Return (x, y) of the center of cell containing provided text 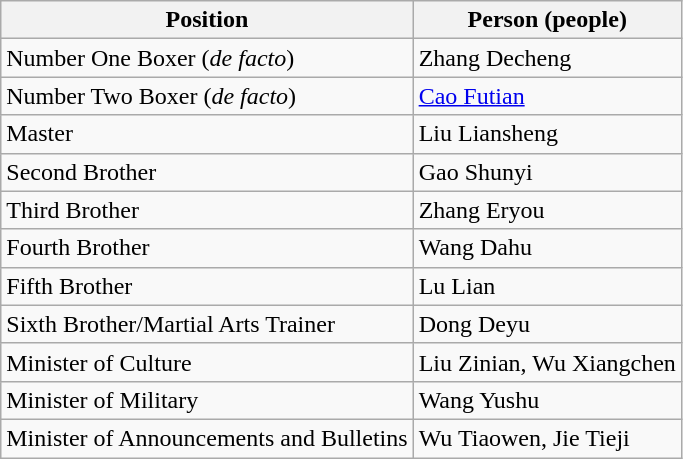
Second Brother (207, 172)
Sixth Brother/Martial Arts Trainer (207, 324)
Zhang Eryou (547, 210)
Number One Boxer (de facto) (207, 58)
Zhang Decheng (547, 58)
Dong Deyu (547, 324)
Gao Shunyi (547, 172)
Wang Dahu (547, 248)
Person (people) (547, 20)
Wu Tiaowen, Jie Tieji (547, 438)
Lu Lian (547, 286)
Minister of Announcements and Bulletins (207, 438)
Third Brother (207, 210)
Minister of Military (207, 400)
Liu Zinian, Wu Xiangchen (547, 362)
Fifth Brother (207, 286)
Master (207, 134)
Position (207, 20)
Cao Futian (547, 96)
Liu Liansheng (547, 134)
Fourth Brother (207, 248)
Minister of Culture (207, 362)
Wang Yushu (547, 400)
Number Two Boxer (de facto) (207, 96)
